Determine the (X, Y) coordinate at the center of the cell enclosing the given text.  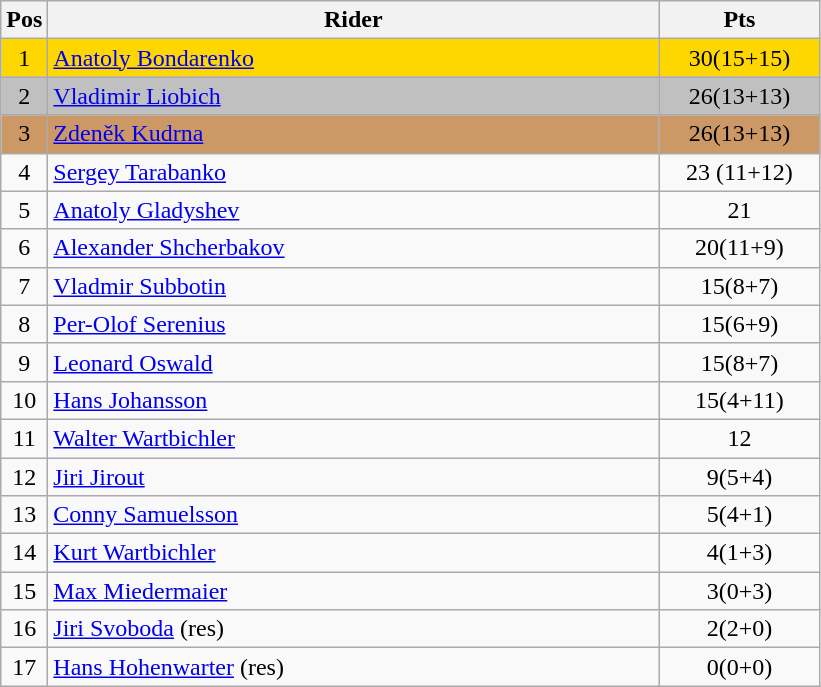
15(4+11) (740, 400)
3(0+3) (740, 591)
15(6+9) (740, 324)
1 (24, 58)
13 (24, 515)
8 (24, 324)
Pts (740, 20)
5(4+1) (740, 515)
14 (24, 553)
10 (24, 400)
Sergey Tarabanko (354, 172)
Max Miedermaier (354, 591)
4 (24, 172)
4(1+3) (740, 553)
Hans Johansson (354, 400)
30(15+15) (740, 58)
20(11+9) (740, 248)
Per-Olof Serenius (354, 324)
Anatoly Bondarenko (354, 58)
Jiri Svoboda (res) (354, 629)
Rider (354, 20)
17 (24, 667)
Pos (24, 20)
Kurt Wartbichler (354, 553)
Conny Samuelsson (354, 515)
Jiri Jirout (354, 477)
9(5+4) (740, 477)
21 (740, 210)
Hans Hohenwarter (res) (354, 667)
6 (24, 248)
15 (24, 591)
Vladmir Subbotin (354, 286)
16 (24, 629)
Alexander Shcherbakov (354, 248)
3 (24, 134)
Leonard Oswald (354, 362)
9 (24, 362)
2 (24, 96)
11 (24, 438)
7 (24, 286)
5 (24, 210)
23 (11+12) (740, 172)
Anatoly Gladyshev (354, 210)
Zdeněk Kudrna (354, 134)
0(0+0) (740, 667)
Walter Wartbichler (354, 438)
Vladimir Liobich (354, 96)
2(2+0) (740, 629)
